Find where the given text appears and provide that cell's center as [x, y] coordinate. 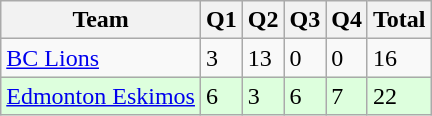
Q3 [305, 20]
BC Lions [101, 58]
22 [399, 96]
Q1 [221, 20]
7 [347, 96]
16 [399, 58]
Q2 [263, 20]
13 [263, 58]
Total [399, 20]
Q4 [347, 20]
Edmonton Eskimos [101, 96]
Team [101, 20]
